Detect which cell encompasses the target text, then output its (X, Y) center coordinate. 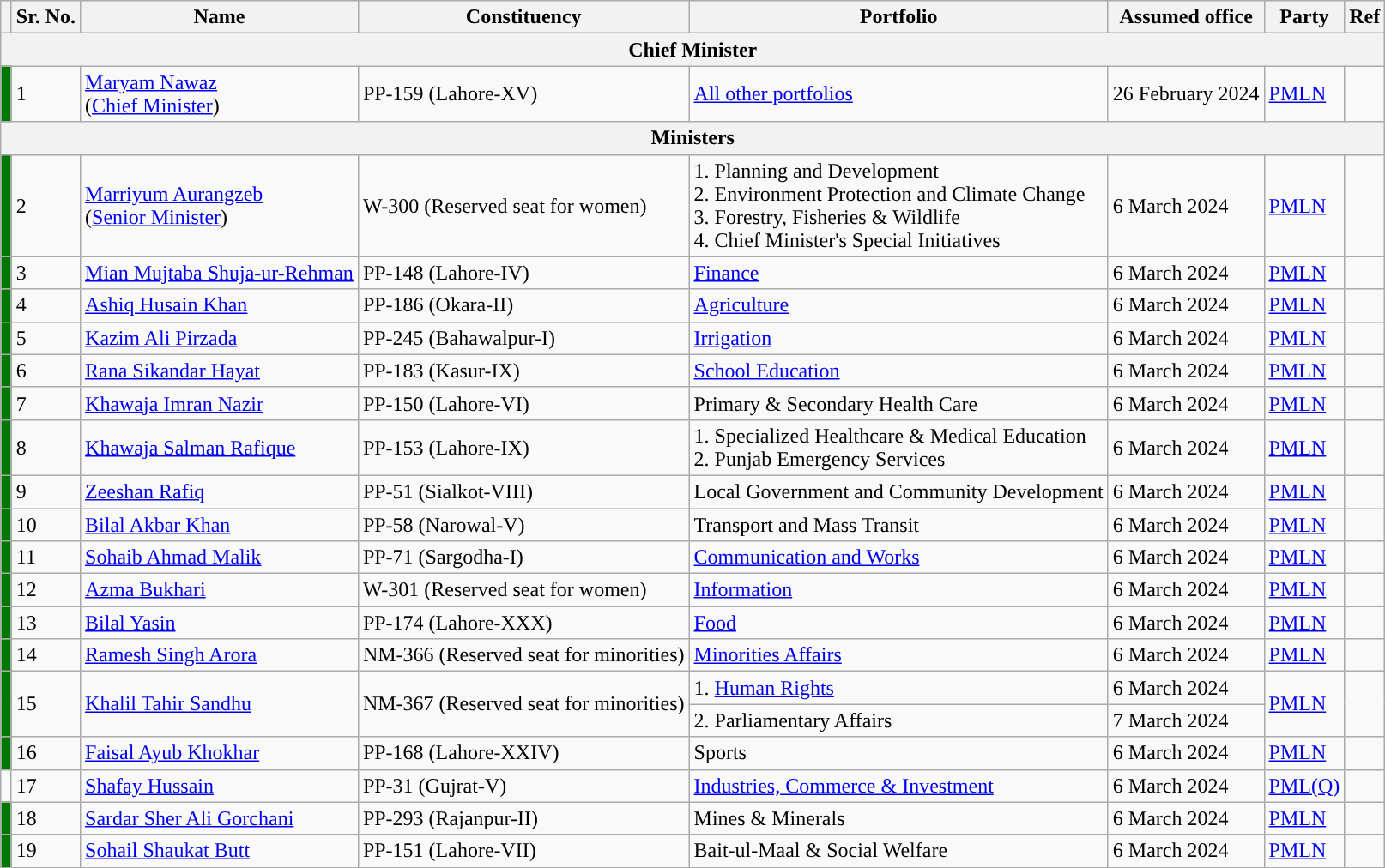
Food (898, 623)
7 (45, 403)
Marriyum Aurangzeb(Senior Minister) (220, 206)
Bilal Akbar Khan (220, 524)
Khawaja Salman Rafique (220, 448)
Mian Mujtaba Shuja-ur-Rehman (220, 273)
9 (45, 491)
PP-293 (Rajanpur-II) (523, 818)
Agriculture (898, 305)
Mines & Minerals (898, 818)
Primary & Secondary Health Care (898, 403)
Name (220, 17)
PP-51 (Sialkot-VIII) (523, 491)
PP-159 (Lahore-XV) (523, 94)
PP-153 (Lahore-IX) (523, 448)
Sardar Sher Ali Gorchani (220, 818)
7 March 2024 (1186, 720)
All other portfolios (898, 94)
12 (45, 590)
Rana Sikandar Hayat (220, 371)
26 February 2024 (1186, 94)
Constituency (523, 17)
Kazim Ali Pirzada (220, 338)
13 (45, 623)
Khalil Tahir Sandhu (220, 704)
2 (45, 206)
PP-58 (Narowal-V) (523, 524)
W-300 (Reserved seat for women) (523, 206)
NM-366 (Reserved seat for minorities) (523, 655)
NM-367 (Reserved seat for minorities) (523, 704)
2. Parliamentary Affairs (898, 720)
18 (45, 818)
Sohail Shaukat Butt (220, 851)
Assumed office (1186, 17)
Irrigation (898, 338)
1. Specialized Healthcare & Medical Education2. Punjab Emergency Services (898, 448)
Chief Minister (693, 50)
6 (45, 371)
PP-186 (Okara-II) (523, 305)
Azma Bukhari (220, 590)
Sr. No. (45, 17)
16 (45, 753)
Bilal Yasin (220, 623)
19 (45, 851)
PP-174 (Lahore-XXX) (523, 623)
10 (45, 524)
5 (45, 338)
Local Government and Community Development (898, 491)
PP-168 (Lahore-XXIV) (523, 753)
Portfolio (898, 17)
Sports (898, 753)
Transport and Mass Transit (898, 524)
1. Human Rights (898, 688)
11 (45, 558)
PP-71 (Sargodha-I) (523, 558)
PML(Q) (1304, 786)
Ashiq Husain Khan (220, 305)
Ramesh Singh Arora (220, 655)
17 (45, 786)
PP-148 (Lahore-IV) (523, 273)
Bait-ul-Maal & Social Welfare (898, 851)
Minorities Affairs (898, 655)
1. Planning and Development 2. Environment Protection and Climate Change3. Forestry, Fisheries & Wildlife 4. Chief Minister's Special Initiatives (898, 206)
8 (45, 448)
1 (45, 94)
4 (45, 305)
PP-151 (Lahore-VII) (523, 851)
W-301 (Reserved seat for women) (523, 590)
School Education (898, 371)
Sohaib Ahmad Malik (220, 558)
Finance (898, 273)
Ministers (693, 138)
3 (45, 273)
PP-31 (Gujrat-V) (523, 786)
Shafay Hussain (220, 786)
Khawaja Imran Nazir (220, 403)
Zeeshan Rafiq (220, 491)
Party (1304, 17)
PP-183 (Kasur-IX) (523, 371)
14 (45, 655)
Information (898, 590)
Industries, Commerce & Investment (898, 786)
Faisal Ayub Khokhar (220, 753)
PP-150 (Lahore-VI) (523, 403)
Communication and Works (898, 558)
Ref (1364, 17)
Maryam Nawaz(Chief Minister) (220, 94)
PP-245 (Bahawalpur-I) (523, 338)
15 (45, 704)
